Scan for the cell matching the given text and deliver its [x, y] coordinate at center. 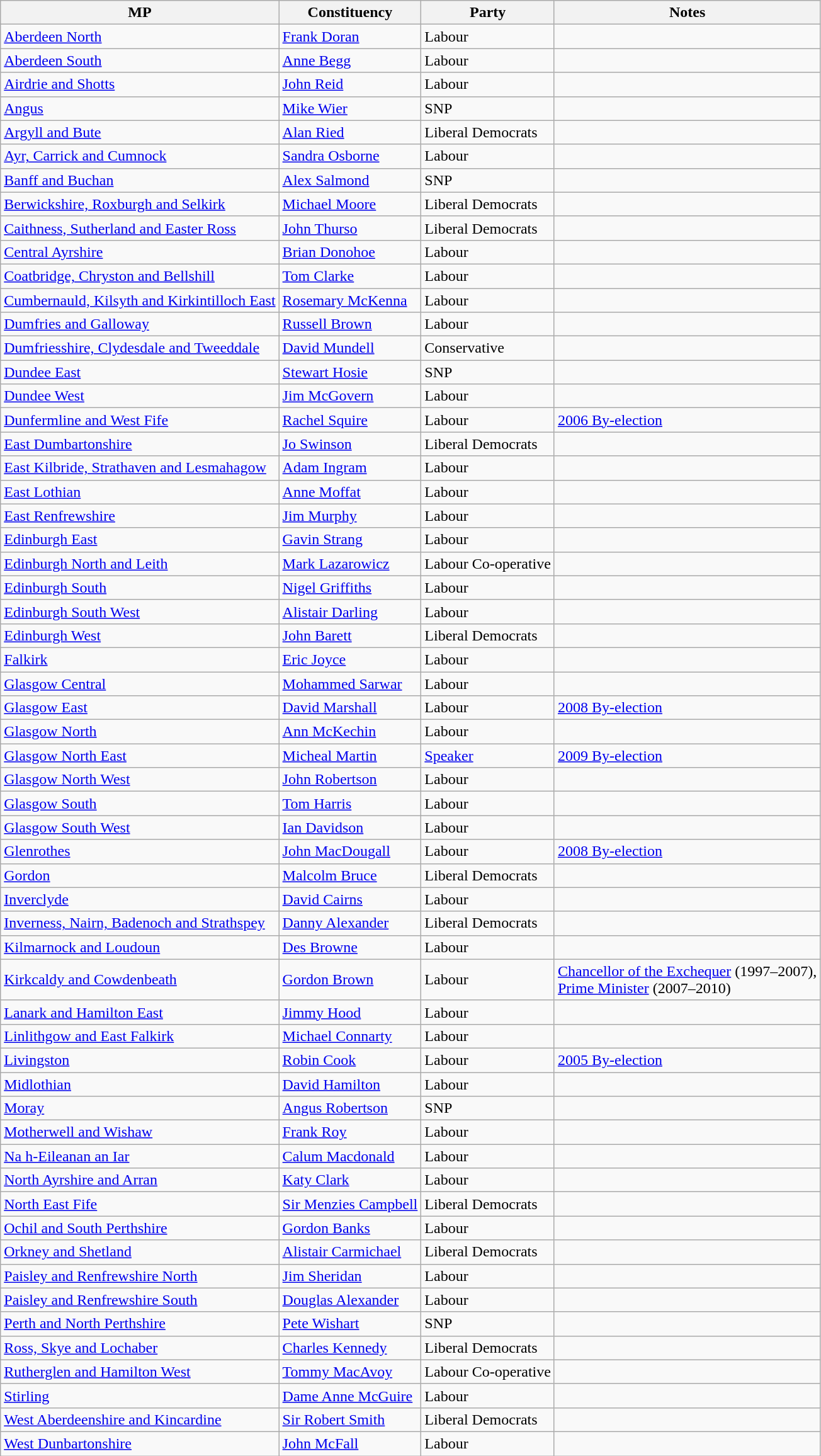
Aberdeen South [140, 60]
West Dunbartonshire [140, 1443]
Gordon Brown [350, 980]
David Cairns [350, 899]
Edinburgh South [140, 588]
Ochil and South Perthshire [140, 1228]
Pete Wishart [350, 1324]
Glasgow North East [140, 756]
Ayr, Carrick and Cumnock [140, 156]
Stewart Hosie [350, 372]
Glasgow Central [140, 683]
Kirkcaldy and Cowdenbeath [140, 980]
Alistair Carmichael [350, 1252]
Rutherglen and Hamilton West [140, 1372]
Party [488, 13]
Frank Doran [350, 37]
Tom Harris [350, 804]
Michael Moore [350, 204]
Airdrie and Shotts [140, 84]
Calum Macdonald [350, 1156]
Midlothian [140, 1084]
Ross, Skye and Lochaber [140, 1348]
Chancellor of the Exchequer (1997–2007),Prime Minister (2007–2010) [687, 980]
Paisley and Renfrewshire South [140, 1300]
Edinburgh North and Leith [140, 564]
Glasgow East [140, 708]
Jim McGovern [350, 396]
Dumfries and Galloway [140, 324]
Edinburgh East [140, 540]
Inverness, Nairn, Badenoch and Strathspey [140, 923]
Mike Wier [350, 108]
Moray [140, 1108]
Dumfriesshire, Clydesdale and Tweeddale [140, 348]
John McFall [350, 1443]
Tom Clarke [350, 276]
Paisley and Renfrewshire North [140, 1276]
Mohammed Sarwar [350, 683]
Eric Joyce [350, 659]
Angus Robertson [350, 1108]
Des Browne [350, 947]
Sir Menzies Campbell [350, 1204]
Jim Murphy [350, 516]
Speaker [488, 756]
Rachel Squire [350, 420]
John MacDougall [350, 851]
West Aberdeenshire and Kincardine [140, 1419]
Jo Swinson [350, 444]
Dundee West [140, 396]
Mark Lazarowicz [350, 564]
Dunfermline and West Fife [140, 420]
John Thurso [350, 228]
Jimmy Hood [350, 1012]
Douglas Alexander [350, 1300]
Kilmarnock and Loudoun [140, 947]
Frank Roy [350, 1132]
East Kilbride, Strathaven and Lesmahagow [140, 468]
Orkney and Shetland [140, 1252]
Jim Sheridan [350, 1276]
Gordon [140, 875]
Russell Brown [350, 324]
Nigel Griffiths [350, 588]
Adam Ingram [350, 468]
Anne Begg [350, 60]
Na h-Eileanan an Iar [140, 1156]
Cumbernauld, Kilsyth and Kirkintilloch East [140, 300]
Glenrothes [140, 851]
East Lothian [140, 492]
David Marshall [350, 708]
Motherwell and Wishaw [140, 1132]
Malcolm Bruce [350, 875]
Notes [687, 13]
Michael Connarty [350, 1036]
Tommy MacAvoy [350, 1372]
Dundee East [140, 372]
Anne Moffat [350, 492]
East Renfrewshire [140, 516]
Stirling [140, 1396]
Sandra Osborne [350, 156]
Rosemary McKenna [350, 300]
North Ayrshire and Arran [140, 1180]
North East Fife [140, 1204]
Edinburgh West [140, 635]
Banff and Buchan [140, 180]
Edinburgh South West [140, 611]
David Hamilton [350, 1084]
2005 By-election [687, 1060]
MP [140, 13]
Glasgow South [140, 804]
Angus [140, 108]
Argyll and Bute [140, 132]
Danny Alexander [350, 923]
Inverclyde [140, 899]
Conservative [488, 348]
Perth and North Perthshire [140, 1324]
Gordon Banks [350, 1228]
East Dumbartonshire [140, 444]
2006 By-election [687, 420]
Dame Anne McGuire [350, 1396]
Falkirk [140, 659]
Katy Clark [350, 1180]
John Reid [350, 84]
Brian Donohoe [350, 252]
John Barett [350, 635]
Glasgow North West [140, 780]
Lanark and Hamilton East [140, 1012]
Livingston [140, 1060]
Sir Robert Smith [350, 1419]
Alan Ried [350, 132]
Constituency [350, 13]
Linlithgow and East Falkirk [140, 1036]
Micheal Martin [350, 756]
John Robertson [350, 780]
Robin Cook [350, 1060]
David Mundell [350, 348]
Glasgow North [140, 732]
Berwickshire, Roxburgh and Selkirk [140, 204]
Gavin Strang [350, 540]
Ann McKechin [350, 732]
Caithness, Sutherland and Easter Ross [140, 228]
2009 By-election [687, 756]
Alistair Darling [350, 611]
Aberdeen North [140, 37]
Ian Davidson [350, 828]
Coatbridge, Chryston and Bellshill [140, 276]
Alex Salmond [350, 180]
Glasgow South West [140, 828]
Central Ayrshire [140, 252]
Charles Kennedy [350, 1348]
